Search for the cell housing the specified text and yield its [x, y] center coordinate. 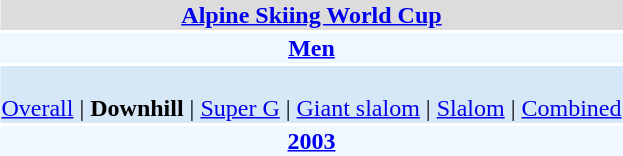
Men [312, 48]
2003 [312, 141]
Alpine Skiing World Cup [312, 15]
Overall | Downhill | Super G | Giant slalom | Slalom | Combined [312, 94]
